Find where the given text appears and provide that cell's center as (x, y) coordinate. 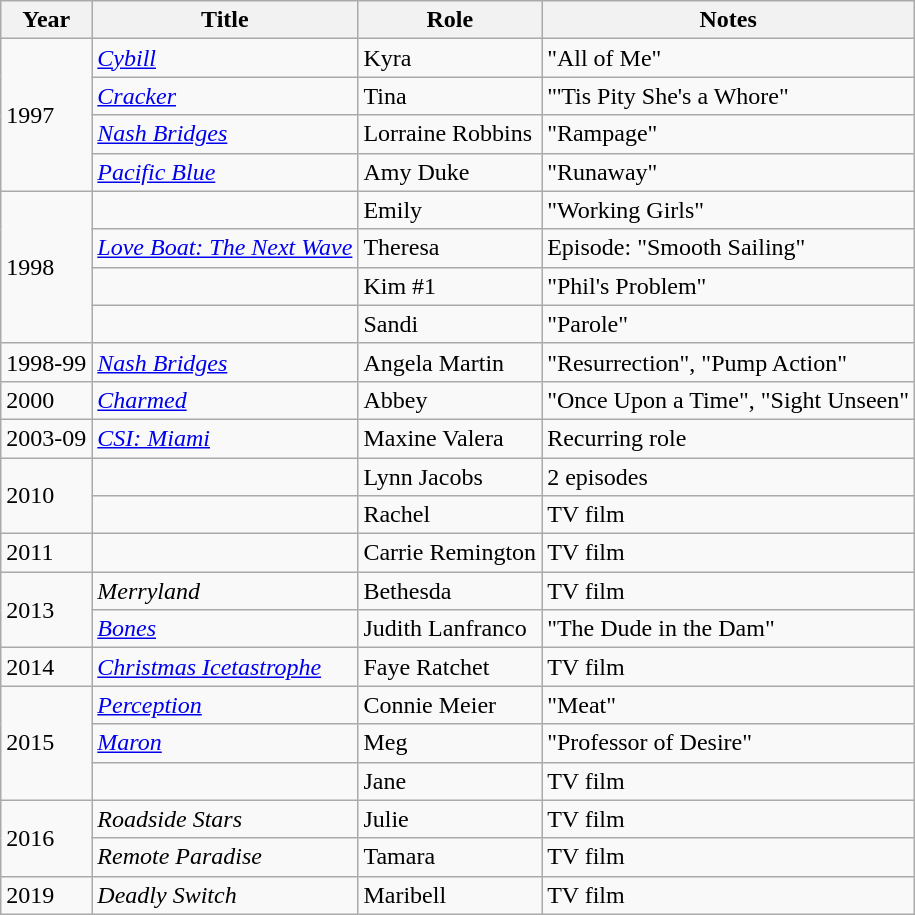
Love Boat: The Next Wave (225, 248)
Theresa (450, 248)
Recurring role (728, 438)
"Once Upon a Time", "Sight Unseen" (728, 400)
Angela Martin (450, 362)
1997 (46, 115)
Charmed (225, 400)
Christmas Icetastrophe (225, 667)
Julie (450, 819)
Perception (225, 705)
Judith Lanfranco (450, 629)
"The Dude in the Dam" (728, 629)
2015 (46, 743)
Cybill (225, 58)
Maron (225, 743)
Merryland (225, 591)
"Resurrection", "Pump Action" (728, 362)
Bethesda (450, 591)
Lorraine Robbins (450, 134)
Remote Paradise (225, 857)
Carrie Remington (450, 553)
Pacific Blue (225, 172)
Kim #1 (450, 286)
"Phil's Problem" (728, 286)
CSI: Miami (225, 438)
"Working Girls" (728, 210)
Lynn Jacobs (450, 477)
2019 (46, 895)
"Parole" (728, 324)
"Runaway" (728, 172)
Notes (728, 20)
Connie Meier (450, 705)
2000 (46, 400)
Kyra (450, 58)
2003-09 (46, 438)
"Rampage" (728, 134)
2 episodes (728, 477)
Abbey (450, 400)
"Professor of Desire" (728, 743)
Cracker (225, 96)
Maxine Valera (450, 438)
Jane (450, 781)
2011 (46, 553)
1998 (46, 267)
Role (450, 20)
"All of Me" (728, 58)
Maribell (450, 895)
Year (46, 20)
"Meat" (728, 705)
1998-99 (46, 362)
2016 (46, 838)
Bones (225, 629)
Sandi (450, 324)
Deadly Switch (225, 895)
Faye Ratchet (450, 667)
Tamara (450, 857)
2013 (46, 610)
Title (225, 20)
Meg (450, 743)
Roadside Stars (225, 819)
Tina (450, 96)
Episode: "Smooth Sailing" (728, 248)
2010 (46, 496)
Rachel (450, 515)
"'Tis Pity She's a Whore" (728, 96)
Emily (450, 210)
Amy Duke (450, 172)
2014 (46, 667)
